Identify which cell holds the provided text, then report its (X, Y) central coordinate. 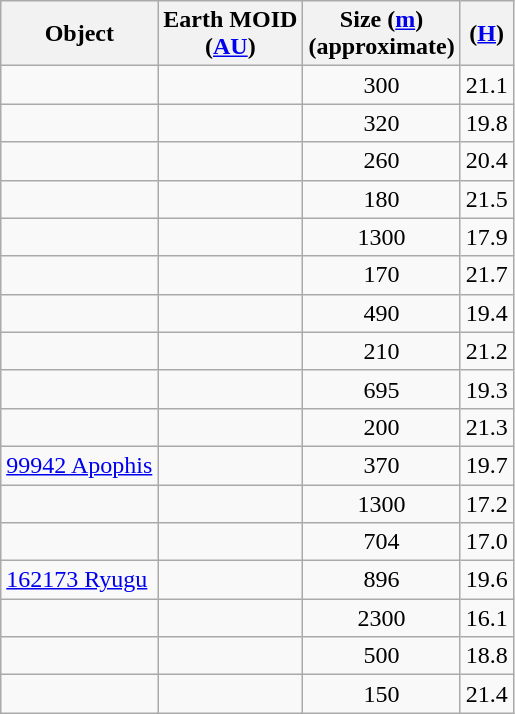
Object (80, 34)
21.2 (486, 351)
162173 Ryugu (80, 580)
370 (382, 465)
896 (382, 580)
Earth MOID(AU) (230, 34)
21.1 (486, 85)
17.9 (486, 237)
19.8 (486, 123)
300 (382, 85)
2300 (382, 618)
21.3 (486, 427)
170 (382, 275)
490 (382, 313)
20.4 (486, 161)
695 (382, 389)
21.7 (486, 275)
320 (382, 123)
180 (382, 199)
19.6 (486, 580)
500 (382, 656)
210 (382, 351)
17.2 (486, 503)
17.0 (486, 542)
150 (382, 694)
19.4 (486, 313)
260 (382, 161)
99942 Apophis (80, 465)
200 (382, 427)
(H) (486, 34)
19.7 (486, 465)
19.3 (486, 389)
18.8 (486, 656)
21.5 (486, 199)
21.4 (486, 694)
16.1 (486, 618)
Size (m)(approximate) (382, 34)
704 (382, 542)
